Output the [X, Y] coordinate of the center of the cell containing the given text.  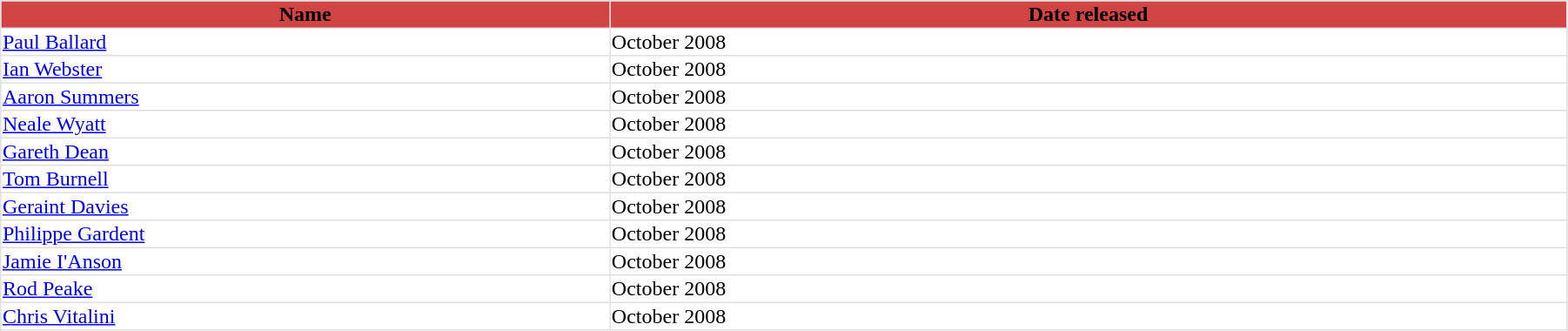
Name [305, 15]
Ian Webster [305, 70]
Tom Burnell [305, 179]
Jamie I'Anson [305, 261]
Aaron Summers [305, 97]
Geraint Davies [305, 206]
Gareth Dean [305, 152]
Rod Peake [305, 289]
Paul Ballard [305, 42]
Date released [1089, 15]
Philippe Gardent [305, 234]
Chris Vitalini [305, 316]
Neale Wyatt [305, 125]
